For the text-containing cell, return its midpoint in (X, Y) coordinate format. 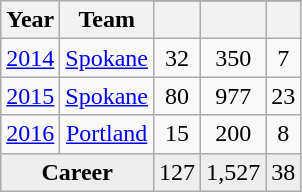
2014 (30, 58)
350 (234, 58)
8 (284, 134)
127 (178, 172)
977 (234, 96)
15 (178, 134)
1,527 (234, 172)
200 (234, 134)
Team (107, 20)
23 (284, 96)
2015 (30, 96)
2016 (30, 134)
Career (78, 172)
32 (178, 58)
Year (30, 20)
80 (178, 96)
38 (284, 172)
7 (284, 58)
Portland (107, 134)
